Output the (x, y) coordinate of the center of the cell containing the given text.  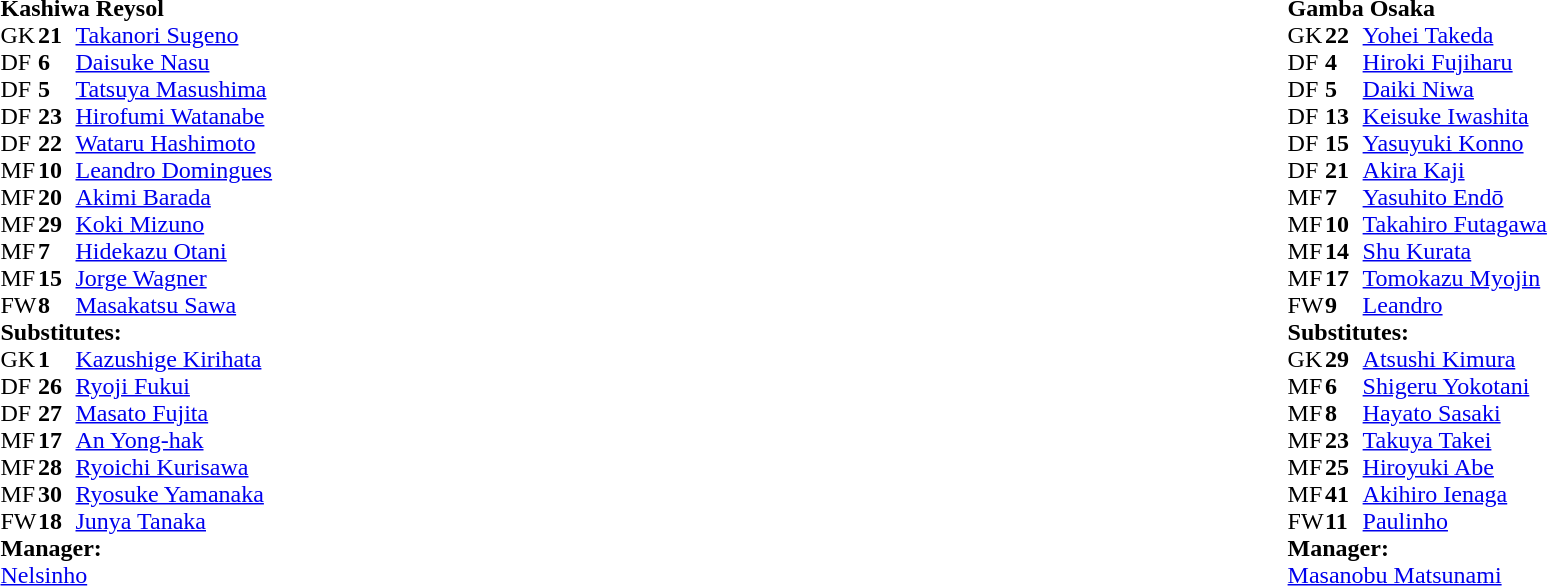
Takanori Sugeno (174, 36)
Junya Tanaka (174, 522)
11 (1344, 522)
Keisuke Iwashita (1455, 116)
Yasuyuki Konno (1455, 144)
13 (1344, 116)
Atsushi Kimura (1455, 360)
41 (1344, 494)
30 (57, 494)
20 (57, 198)
Wataru Hashimoto (174, 144)
4 (1344, 62)
Shigeru Yokotani (1455, 386)
Daiki Niwa (1455, 90)
Hiroyuki Abe (1455, 468)
Leandro Domingues (174, 170)
Yasuhito Endō (1455, 198)
Akihiro Ienaga (1455, 494)
18 (57, 522)
Ryoichi Kurisawa (174, 468)
Masato Fujita (174, 414)
Hayato Sasaki (1455, 414)
An Yong-hak (174, 440)
26 (57, 386)
Hiroki Fujiharu (1455, 62)
1 (57, 360)
14 (1344, 252)
Hidekazu Otani (174, 252)
Ryoji Fukui (174, 386)
27 (57, 414)
Takuya Takei (1455, 440)
Ryosuke Yamanaka (174, 494)
Tomokazu Myojin (1455, 278)
Akira Kaji (1455, 170)
Kazushige Kirihata (174, 360)
25 (1344, 468)
Akimi Barada (174, 198)
Takahiro Futagawa (1455, 224)
Paulinho (1455, 522)
Daisuke Nasu (174, 62)
Shu Kurata (1455, 252)
Jorge Wagner (174, 278)
Tatsuya Masushima (174, 90)
28 (57, 468)
Leandro (1455, 306)
Hirofumi Watanabe (174, 116)
Koki Mizuno (174, 224)
9 (1344, 306)
Masakatsu Sawa (174, 306)
Yohei Takeda (1455, 36)
